For the text-containing cell, return its midpoint in (X, Y) coordinate format. 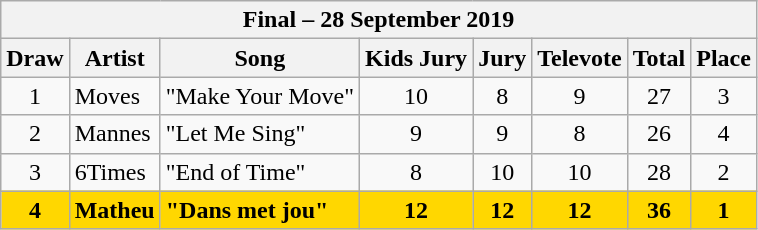
"Dans met jou" (260, 210)
Place (724, 58)
26 (659, 134)
36 (659, 210)
Televote (580, 58)
6Times (114, 172)
Artist (114, 58)
Draw (35, 58)
Kids Jury (416, 58)
Song (260, 58)
28 (659, 172)
27 (659, 96)
Total (659, 58)
Jury (502, 58)
Matheu (114, 210)
Moves (114, 96)
Mannes (114, 134)
"Let Me Sing" (260, 134)
Final – 28 September 2019 (379, 20)
"End of Time" (260, 172)
"Make Your Move" (260, 96)
